From the cell containing the given text, extract its center point as (X, Y) coordinate. 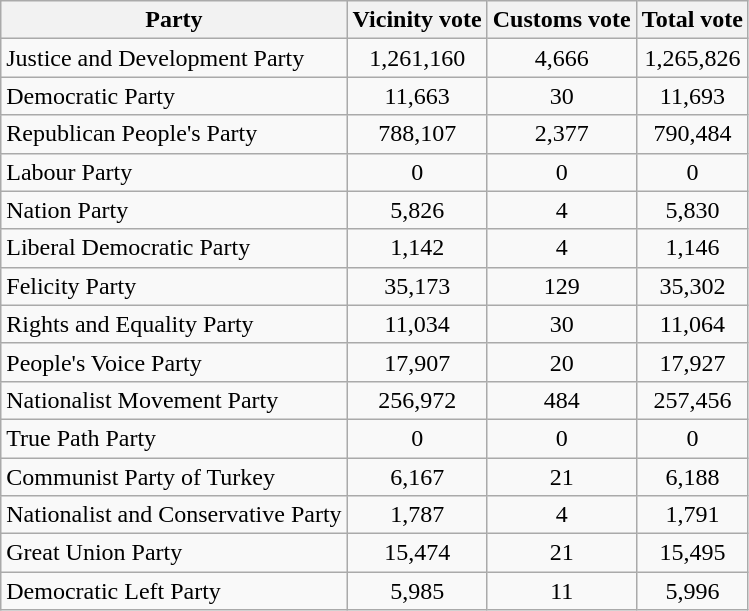
15,495 (692, 553)
Liberal Democratic Party (174, 248)
Party (174, 20)
11,663 (417, 96)
Republican People's Party (174, 134)
Communist Party of Turkey (174, 477)
1,146 (692, 248)
1,787 (417, 515)
Justice and Development Party (174, 58)
6,188 (692, 477)
5,830 (692, 210)
129 (562, 286)
11 (562, 591)
1,265,826 (692, 58)
Labour Party (174, 172)
Felicity Party (174, 286)
Nationalist Movement Party (174, 400)
788,107 (417, 134)
5,826 (417, 210)
2,377 (562, 134)
Democratic Party (174, 96)
17,927 (692, 362)
15,474 (417, 553)
4,666 (562, 58)
257,456 (692, 400)
1,142 (417, 248)
11,064 (692, 324)
5,985 (417, 591)
5,996 (692, 591)
790,484 (692, 134)
Democratic Left Party (174, 591)
Nation Party (174, 210)
20 (562, 362)
Rights and Equality Party (174, 324)
Vicinity vote (417, 20)
484 (562, 400)
11,034 (417, 324)
35,302 (692, 286)
256,972 (417, 400)
True Path Party (174, 438)
35,173 (417, 286)
Customs vote (562, 20)
6,167 (417, 477)
1,261,160 (417, 58)
17,907 (417, 362)
Total vote (692, 20)
Great Union Party (174, 553)
People's Voice Party (174, 362)
11,693 (692, 96)
1,791 (692, 515)
Nationalist and Conservative Party (174, 515)
